Determine the (X, Y) coordinate at the center of the cell enclosing the given text.  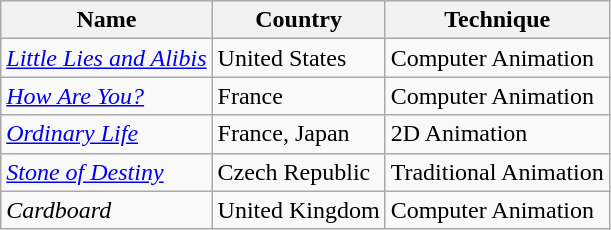
Czech Republic (298, 172)
Country (298, 20)
2D Animation (497, 134)
France, Japan (298, 134)
Stone of Destiny (106, 172)
France (298, 96)
United Kingdom (298, 210)
Little Lies and Alibis (106, 58)
United States (298, 58)
Ordinary Life (106, 134)
Cardboard (106, 210)
Name (106, 20)
Technique (497, 20)
How Are You? (106, 96)
Traditional Animation (497, 172)
